Find where the given text appears and provide that cell's center as [x, y] coordinate. 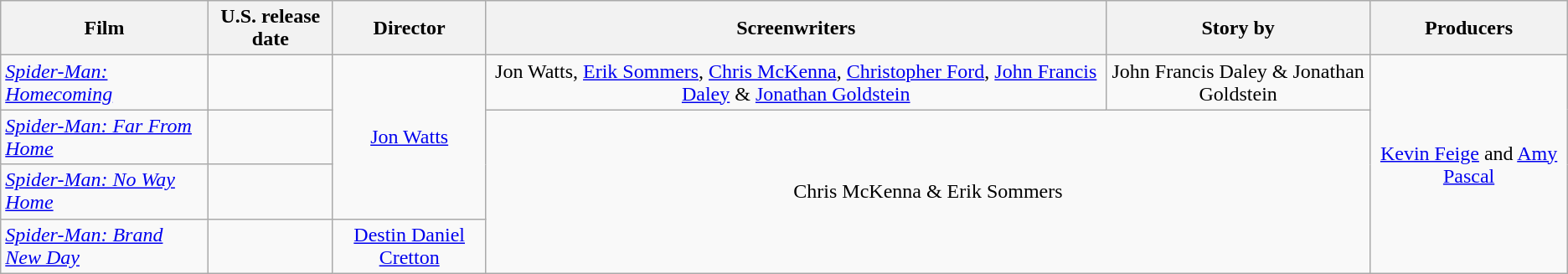
Jon Watts, Erik Sommers, Chris McKenna, Christopher Ford, John Francis Daley & Jonathan Goldstein [796, 82]
Jon Watts [409, 137]
John Francis Daley & Jonathan Goldstein [1238, 82]
Spider-Man: Homecoming [105, 82]
Chris McKenna & Erik Sommers [928, 191]
Story by [1238, 28]
Kevin Feige and Amy Pascal [1469, 164]
Destin Daniel Cretton [409, 246]
Director [409, 28]
Film [105, 28]
U.S. release date [270, 28]
Spider-Man: Far From Home [105, 137]
Spider-Man: No Way Home [105, 191]
Screenwriters [796, 28]
Producers [1469, 28]
Spider-Man: Brand New Day [105, 246]
